Find where the given text appears and provide that cell's center as [X, Y] coordinate. 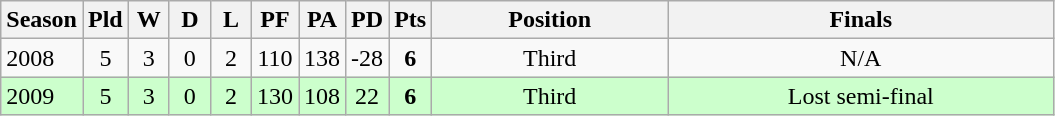
Pld [105, 20]
Finals [861, 20]
Pts [410, 20]
22 [368, 96]
108 [322, 96]
-28 [368, 58]
110 [274, 58]
W [148, 20]
N/A [861, 58]
130 [274, 96]
Season [42, 20]
PD [368, 20]
Lost semi-final [861, 96]
PF [274, 20]
Position [550, 20]
138 [322, 58]
L [230, 20]
2009 [42, 96]
PA [322, 20]
D [190, 20]
2008 [42, 58]
